Pinpoint the cell where the given text exists, returning its [X, Y] midpoint coordinate. 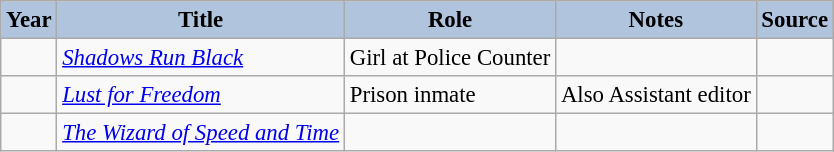
Girl at Police Counter [450, 58]
Source [794, 20]
Also Assistant editor [656, 95]
Lust for Freedom [201, 95]
Shadows Run Black [201, 58]
Prison inmate [450, 95]
The Wizard of Speed and Time [201, 133]
Year [29, 20]
Title [201, 20]
Role [450, 20]
Notes [656, 20]
